Provide the (X, Y) coordinate of the cell's center where the given text is located.  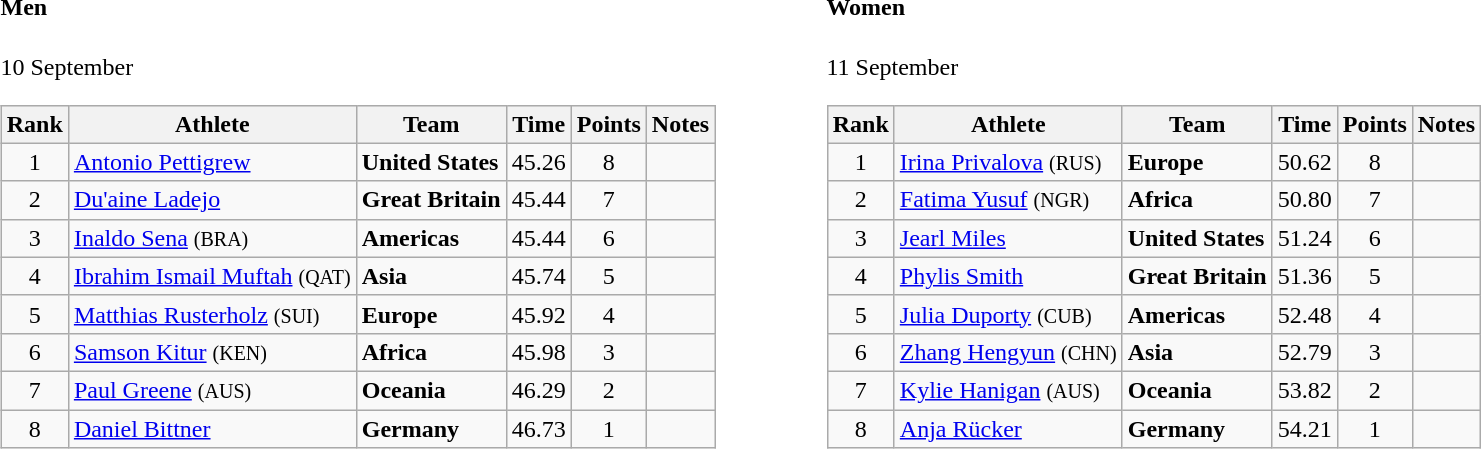
Jearl Miles (1008, 238)
Zhang Hengyun (CHN) (1008, 352)
Anja Rücker (1008, 429)
Kylie Hanigan (AUS) (1008, 390)
45.26 (538, 162)
50.62 (1304, 162)
Ibrahim Ismail Muftah (QAT) (212, 276)
52.48 (1304, 314)
Inaldo Sena (BRA) (212, 238)
46.29 (538, 390)
Antonio Pettigrew (212, 162)
Samson Kitur (KEN) (212, 352)
45.74 (538, 276)
51.36 (1304, 276)
Daniel Bittner (212, 429)
51.24 (1304, 238)
Irina Privalova (RUS) (1008, 162)
54.21 (1304, 429)
46.73 (538, 429)
45.98 (538, 352)
Paul Greene (AUS) (212, 390)
52.79 (1304, 352)
Julia Duporty (CUB) (1008, 314)
Matthias Rusterholz (SUI) (212, 314)
53.82 (1304, 390)
50.80 (1304, 200)
Du'aine Ladejo (212, 200)
Phylis Smith (1008, 276)
45.92 (538, 314)
Fatima Yusuf (NGR) (1008, 200)
